Pinpoint the cell where the given text exists, returning its [x, y] midpoint coordinate. 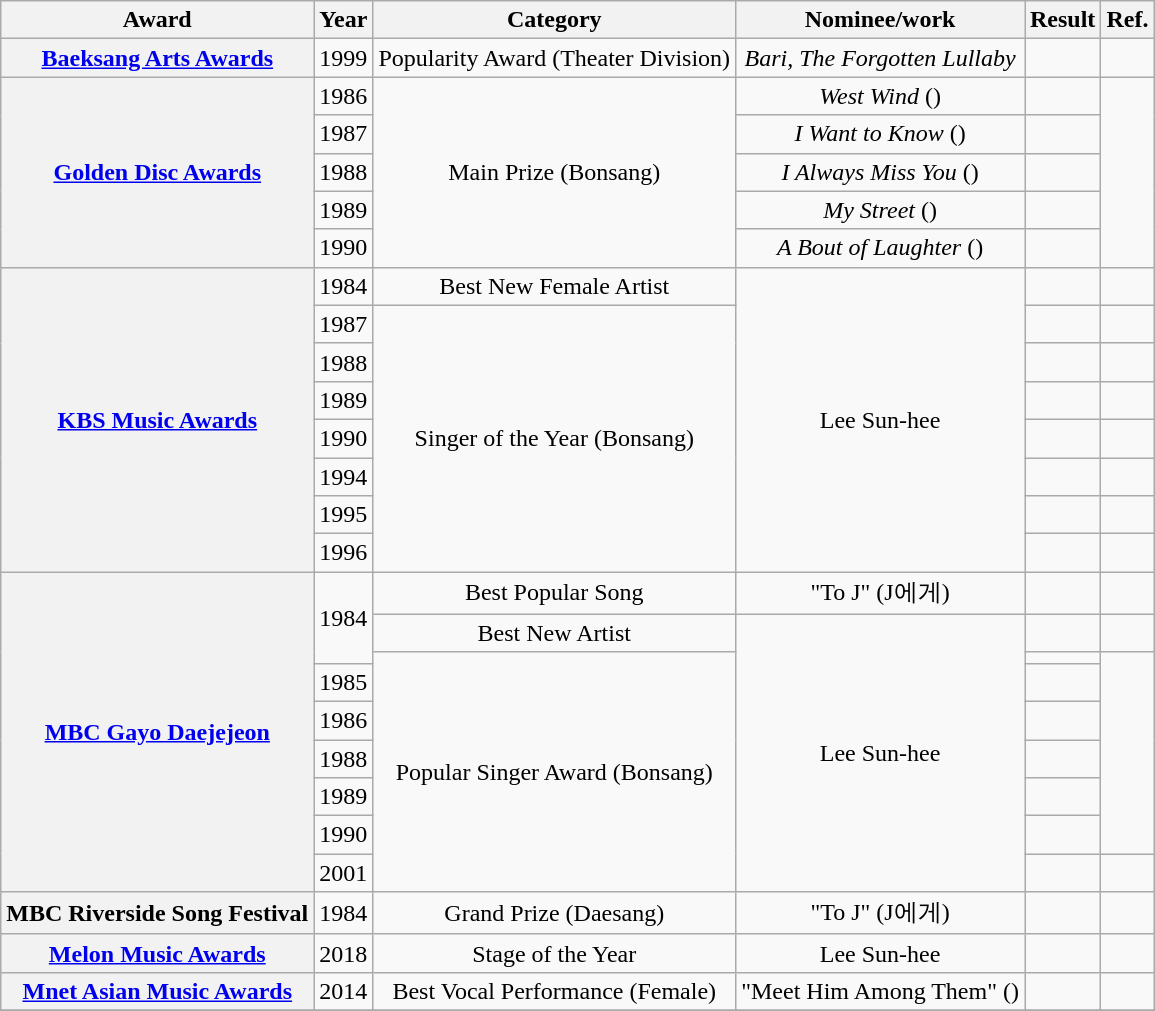
1996 [344, 553]
2001 [344, 873]
Best Vocal Performance (Female) [554, 991]
Stage of the Year [554, 953]
I Want to Know () [880, 134]
MBC Gayo Daejejeon [158, 732]
MBC Riverside Song Festival [158, 914]
Year [344, 20]
KBS Music Awards [158, 419]
1994 [344, 477]
Melon Music Awards [158, 953]
West Wind () [880, 96]
Award [158, 20]
2014 [344, 991]
1985 [344, 682]
Main Prize (Bonsang) [554, 172]
Best New Female Artist [554, 286]
Grand Prize (Daesang) [554, 914]
Popular Singer Award (Bonsang) [554, 772]
Category [554, 20]
Best Popular Song [554, 594]
Ref. [1128, 20]
Popularity Award (Theater Division) [554, 58]
2018 [344, 953]
Best New Artist [554, 633]
Bari, The Forgotten Lullaby [880, 58]
1999 [344, 58]
1995 [344, 515]
Nominee/work [880, 20]
"Meet Him Among Them" () [880, 991]
My Street () [880, 210]
Golden Disc Awards [158, 172]
I Always Miss You () [880, 172]
Singer of the Year (Bonsang) [554, 438]
Mnet Asian Music Awards [158, 991]
A Bout of Laughter () [880, 248]
Result [1062, 20]
Baeksang Arts Awards [158, 58]
